Provide the [X, Y] coordinate of the cell's center where the given text is located.  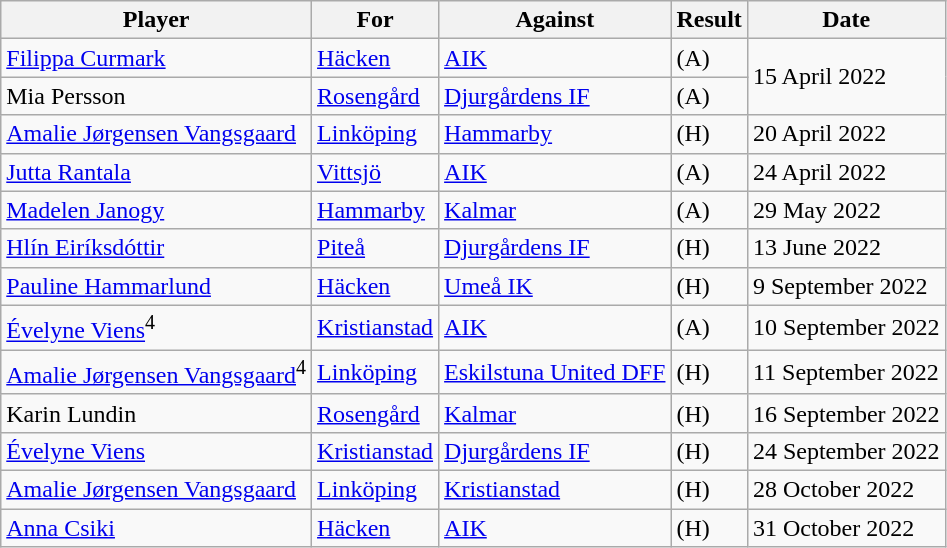
Filippa Curmark [156, 58]
Piteå [376, 248]
15 April 2022 [846, 77]
Date [846, 20]
11 September 2022 [846, 372]
Évelyne Viens4 [156, 328]
Mia Persson [156, 96]
Évelyne Viens [156, 451]
Eskilstuna United DFF [555, 372]
Vittsjö [376, 172]
Jutta Rantala [156, 172]
Karin Lundin [156, 413]
9 September 2022 [846, 286]
Umeå IK [555, 286]
Amalie Jørgensen Vangsgaard4 [156, 372]
28 October 2022 [846, 489]
Hlín Eiríksdóttir [156, 248]
Pauline Hammarlund [156, 286]
24 April 2022 [846, 172]
Madelen Janogy [156, 210]
24 September 2022 [846, 451]
13 June 2022 [846, 248]
Result [709, 20]
10 September 2022 [846, 328]
29 May 2022 [846, 210]
For [376, 20]
31 October 2022 [846, 528]
Against [555, 20]
20 April 2022 [846, 134]
Anna Csiki [156, 528]
16 September 2022 [846, 413]
Player [156, 20]
